Identify which cell holds the provided text, then report its (x, y) central coordinate. 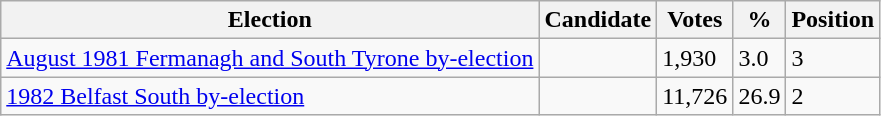
August 1981 Fermanagh and South Tyrone by-election (270, 58)
26.9 (760, 96)
Election (270, 20)
Position (833, 20)
1982 Belfast South by-election (270, 96)
3.0 (760, 58)
1,930 (695, 58)
3 (833, 58)
11,726 (695, 96)
Candidate (598, 20)
2 (833, 96)
Votes (695, 20)
% (760, 20)
